Return (X, Y) of the center of cell containing provided text 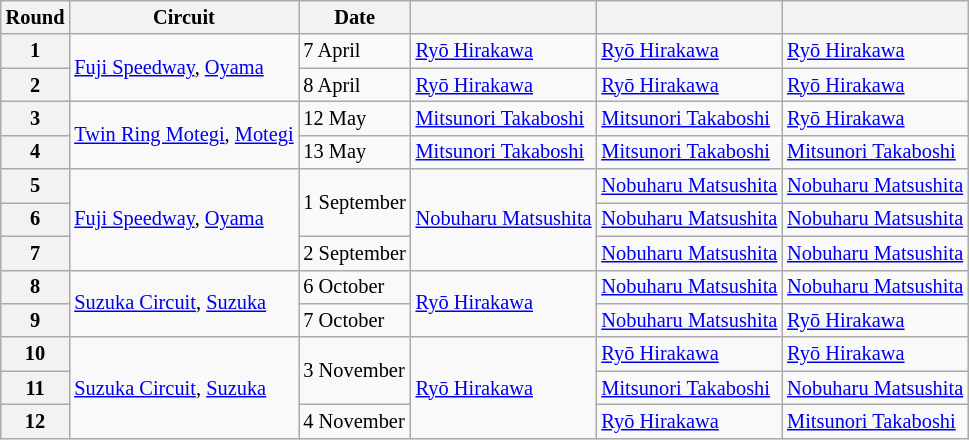
3 November (354, 370)
2 September (354, 253)
1 (36, 51)
6 (36, 219)
Twin Ring Motegi, Motegi (184, 134)
6 October (354, 287)
9 (36, 320)
1 September (354, 202)
7 (36, 253)
8 April (354, 85)
12 (36, 421)
Round (36, 17)
3 (36, 118)
4 (36, 152)
10 (36, 354)
12 May (354, 118)
7 April (354, 51)
8 (36, 287)
Date (354, 17)
4 November (354, 421)
5 (36, 186)
Circuit (184, 17)
2 (36, 85)
11 (36, 388)
13 May (354, 152)
7 October (354, 320)
